Pinpoint the cell where the given text exists, returning its [X, Y] midpoint coordinate. 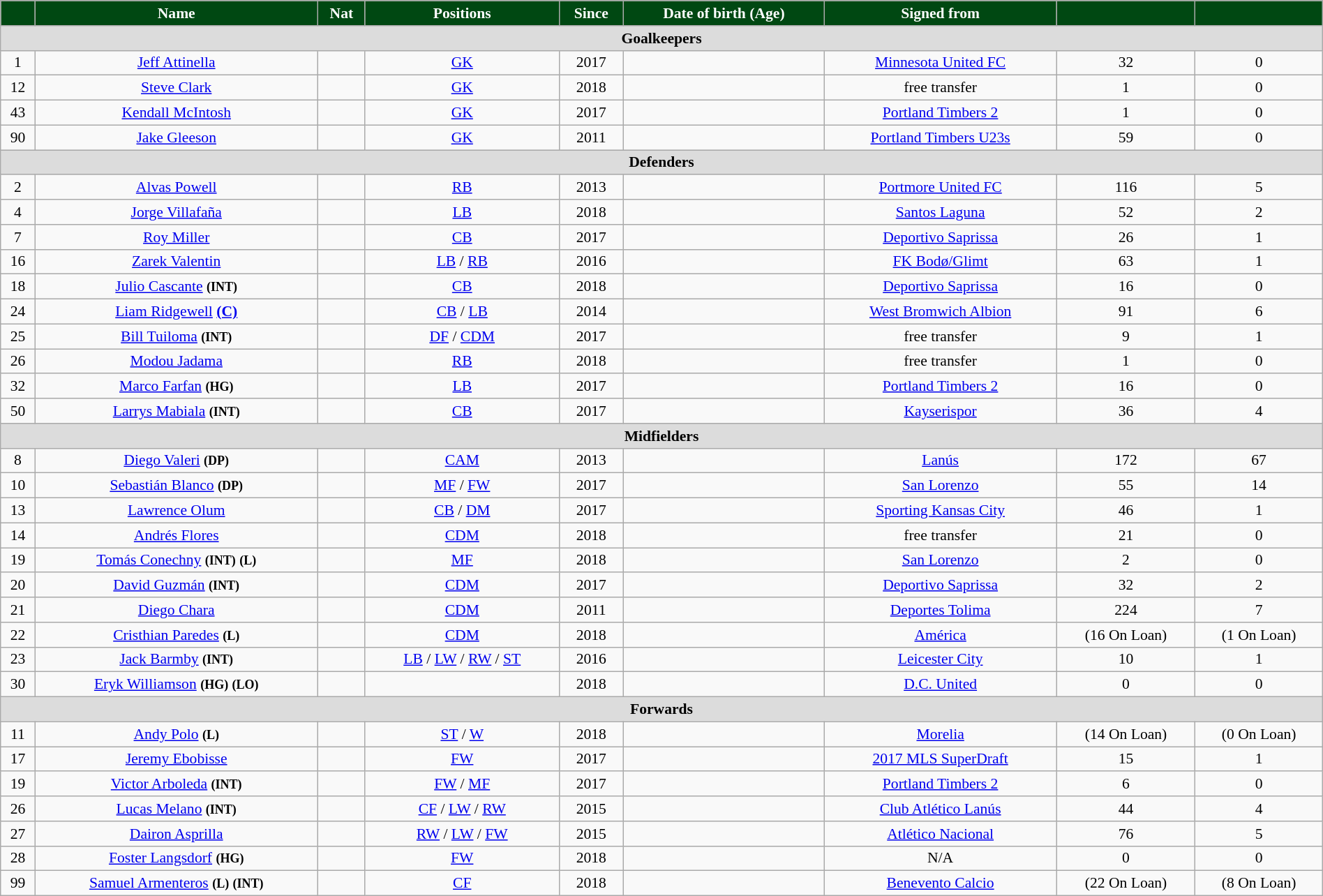
Eryk Williamson (HG) (LO) [176, 685]
Modou Jadama [176, 361]
116 [1126, 188]
8 [18, 461]
MF [462, 560]
LB / LW / RW / ST [462, 659]
22 [18, 635]
224 [1126, 610]
CF [462, 883]
Foster Langsdorf (HG) [176, 858]
Sporting Kansas City [941, 511]
FW / MF [462, 784]
Morelia [941, 734]
N/A [941, 858]
43 [18, 113]
Tomás Conechny (INT) (L) [176, 560]
Date of birth (Age) [724, 13]
Lanús [941, 461]
MF / FW [462, 486]
44 [1126, 809]
Jorge Villafaña [176, 212]
Jeff Attinella [176, 63]
Nat [341, 13]
50 [18, 411]
27 [18, 834]
Jeremy Ebobisse [176, 759]
(1 On Loan) [1259, 635]
RW / LW / FW [462, 834]
Jack Barmby (INT) [176, 659]
Atlético Nacional [941, 834]
17 [18, 759]
2017 MLS SuperDraft [941, 759]
Forwards [661, 710]
11 [18, 734]
CF / LW / RW [462, 809]
(14 On Loan) [1126, 734]
Since [591, 13]
Diego Valeri (DP) [176, 461]
Positions [462, 13]
15 [1126, 759]
ST / W [462, 734]
West Bromwich Albion [941, 312]
DF / CDM [462, 336]
América [941, 635]
Portmore United FC [941, 188]
D.C. United [941, 685]
28 [18, 858]
59 [1126, 137]
Roy Miller [176, 237]
Bill Tuiloma (INT) [176, 336]
Diego Chara [176, 610]
Lawrence Olum [176, 511]
90 [18, 137]
20 [18, 585]
30 [18, 685]
Defenders [661, 163]
Goalkeepers [661, 38]
Leicester City [941, 659]
Larrys Mabiala (INT) [176, 411]
Santos Laguna [941, 212]
Kayserispor [941, 411]
24 [18, 312]
Cristhian Paredes (L) [176, 635]
Sebastián Blanco (DP) [176, 486]
(8 On Loan) [1259, 883]
52 [1126, 212]
Julio Cascante (INT) [176, 287]
Lucas Melano (INT) [176, 809]
CAM [462, 461]
Zarek Valentin [176, 262]
Portland Timbers U23s [941, 137]
Midfielders [661, 436]
Club Atlético Lanús [941, 809]
(22 On Loan) [1126, 883]
99 [18, 883]
Minnesota United FC [941, 63]
LB / RB [462, 262]
Kendall McIntosh [176, 113]
9 [1126, 336]
CB / LB [462, 312]
Signed from [941, 13]
2014 [591, 312]
Benevento Calcio [941, 883]
23 [18, 659]
Steve Clark [176, 88]
63 [1126, 262]
Marco Farfan (HG) [176, 387]
FK Bodø/Glimt [941, 262]
Liam Ridgewell (C) [176, 312]
Deportes Tolima [941, 610]
55 [1126, 486]
18 [18, 287]
Samuel Armenteros (L) (INT) [176, 883]
Alvas Powell [176, 188]
172 [1126, 461]
CB / DM [462, 511]
46 [1126, 511]
Name [176, 13]
12 [18, 88]
67 [1259, 461]
91 [1126, 312]
Dairon Asprilla [176, 834]
Andrés Flores [176, 535]
76 [1126, 834]
Jake Gleeson [176, 137]
(0 On Loan) [1259, 734]
25 [18, 336]
Andy Polo (L) [176, 734]
(16 On Loan) [1126, 635]
David Guzmán (INT) [176, 585]
13 [18, 511]
36 [1126, 411]
Victor Arboleda (INT) [176, 784]
